Scan for the cell matching the given text and deliver its (x, y) coordinate at center. 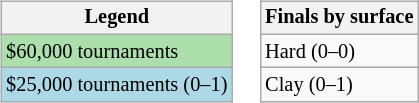
$25,000 tournaments (0–1) (116, 85)
Hard (0–0) (339, 51)
Legend (116, 18)
Clay (0–1) (339, 85)
$60,000 tournaments (116, 51)
Finals by surface (339, 18)
